Output the (x, y) coordinate of the center of the cell containing the given text.  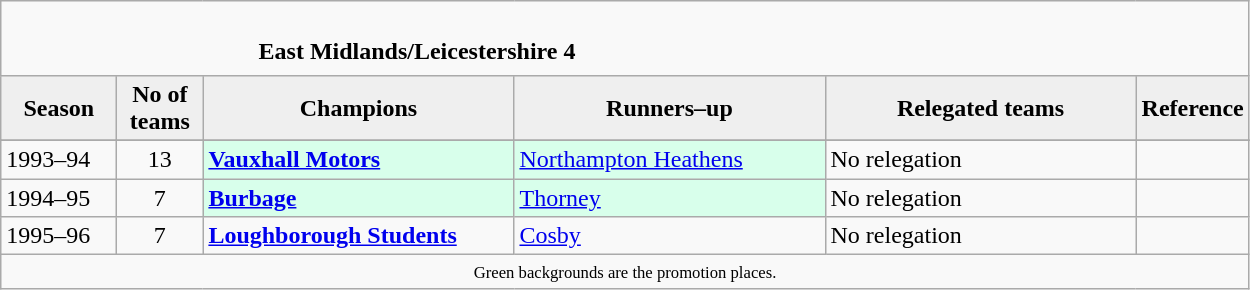
1994–95 (59, 197)
Burbage (358, 197)
Loughborough Students (358, 236)
Runners–up (670, 108)
Cosby (670, 236)
1995–96 (59, 236)
Season (59, 108)
Reference (1192, 108)
No of teams (160, 108)
Relegated teams (980, 108)
Green backgrounds are the promotion places. (626, 272)
Northampton Heathens (670, 159)
13 (160, 159)
Vauxhall Motors (358, 159)
Thorney (670, 197)
1993–94 (59, 159)
Champions (358, 108)
